Capture the cell that displays the provided text and extract its (x, y) central coordinate. 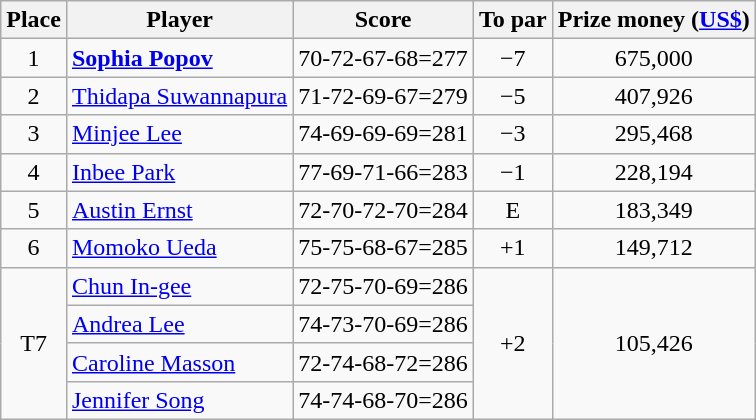
5 (34, 210)
75-75-68-67=285 (384, 248)
To par (512, 20)
Sophia Popov (179, 58)
E (512, 210)
Momoko Ueda (179, 248)
6 (34, 248)
−5 (512, 96)
−7 (512, 58)
Andrea Lee (179, 324)
Thidapa Suwannapura (179, 96)
74-74-68-70=286 (384, 400)
Player (179, 20)
Place (34, 20)
Jennifer Song (179, 400)
77-69-71-66=283 (384, 172)
105,426 (654, 343)
3 (34, 134)
72-70-72-70=284 (384, 210)
Chun In-gee (179, 286)
74-73-70-69=286 (384, 324)
295,468 (654, 134)
Inbee Park (179, 172)
675,000 (654, 58)
T7 (34, 343)
74-69-69-69=281 (384, 134)
72-74-68-72=286 (384, 362)
228,194 (654, 172)
71-72-69-67=279 (384, 96)
Minjee Lee (179, 134)
−1 (512, 172)
72-75-70-69=286 (384, 286)
407,926 (654, 96)
149,712 (654, 248)
183,349 (654, 210)
4 (34, 172)
+2 (512, 343)
1 (34, 58)
Caroline Masson (179, 362)
2 (34, 96)
+1 (512, 248)
−3 (512, 134)
Score (384, 20)
Prize money (US$) (654, 20)
Austin Ernst (179, 210)
70-72-67-68=277 (384, 58)
